Return the (X, Y) coordinate for the center point of the cell that contains the specified text.  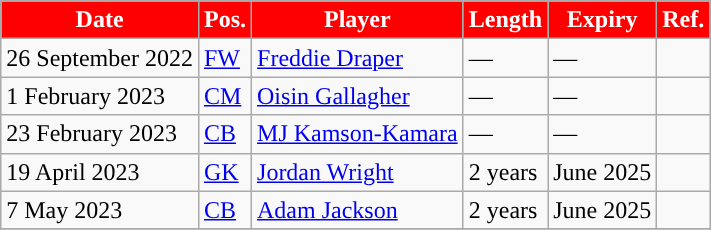
Pos. (224, 20)
MJ Kamson-Kamara (358, 134)
GK (224, 172)
Player (358, 20)
FW (224, 58)
CM (224, 96)
19 April 2023 (100, 172)
Ref. (684, 20)
26 September 2022 (100, 58)
Length (505, 20)
Jordan Wright (358, 172)
Date (100, 20)
Freddie Draper (358, 58)
23 February 2023 (100, 134)
1 February 2023 (100, 96)
7 May 2023 (100, 210)
Oisin Gallagher (358, 96)
Expiry (602, 20)
Adam Jackson (358, 210)
